Capture the cell that displays the provided text and extract its [x, y] central coordinate. 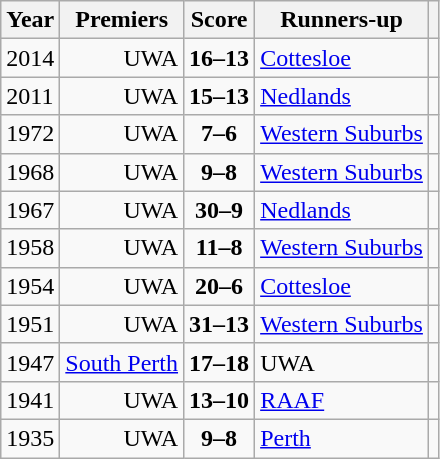
17–18 [220, 362]
11–8 [220, 248]
7–6 [220, 134]
RAAF [342, 400]
31–13 [220, 324]
1954 [30, 286]
Year [30, 20]
1935 [30, 438]
1941 [30, 400]
Score [220, 20]
Premiers [122, 20]
1951 [30, 324]
2011 [30, 96]
Perth [342, 438]
1972 [30, 134]
30–9 [220, 210]
1968 [30, 172]
16–13 [220, 58]
20–6 [220, 286]
1947 [30, 362]
1967 [30, 210]
15–13 [220, 96]
Runners-up [342, 20]
1958 [30, 248]
13–10 [220, 400]
2014 [30, 58]
South Perth [122, 362]
